Return [x, y] of the center of cell containing provided text 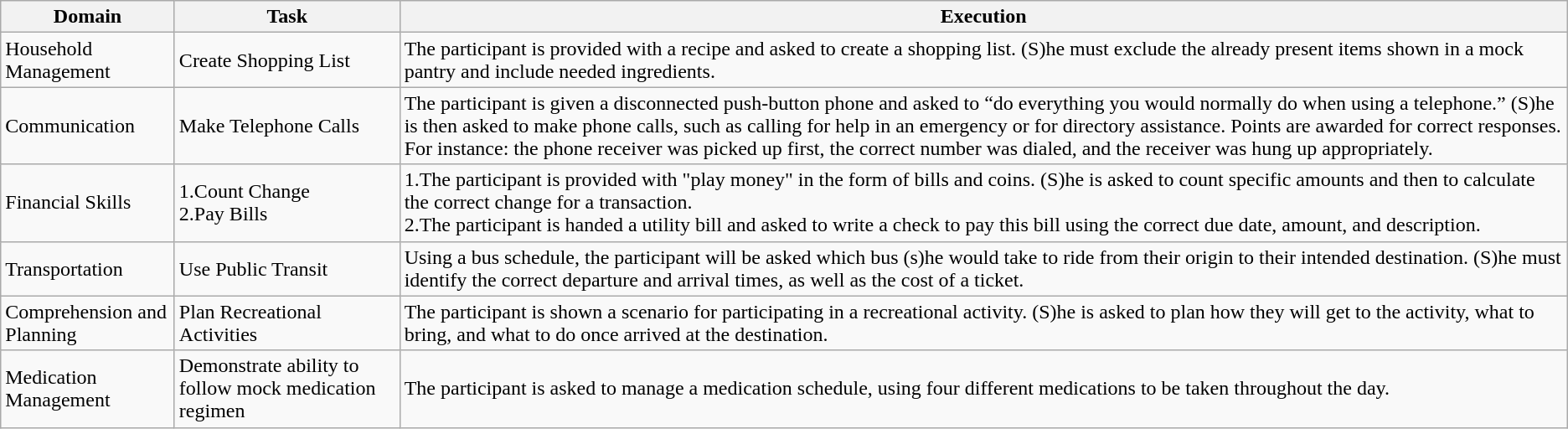
Communication [88, 126]
Medication Management [88, 389]
Comprehension and Planning [88, 323]
1.Count Change2.Pay Bills [286, 203]
Transportation [88, 268]
Use Public Transit [286, 268]
The participant is asked to manage a medication schedule, using four different medications to be taken throughout the day. [983, 389]
Task [286, 17]
Make Telephone Calls [286, 126]
Execution [983, 17]
Create Shopping List [286, 60]
Household Management [88, 60]
Domain [88, 17]
Plan Recreational Activities [286, 323]
Financial Skills [88, 203]
Demonstrate ability to follow mock medication regimen [286, 389]
